Extract the [x, y] coordinate from the center of the cell holding the provided text.  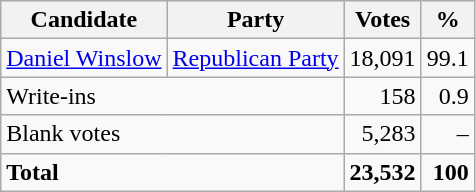
23,532 [382, 172]
Party [256, 20]
Daniel Winslow [84, 58]
– [448, 134]
% [448, 20]
Total [172, 172]
100 [448, 172]
158 [382, 96]
Republican Party [256, 58]
99.1 [448, 58]
Write-ins [172, 96]
Blank votes [172, 134]
18,091 [382, 58]
Votes [382, 20]
0.9 [448, 96]
5,283 [382, 134]
Candidate [84, 20]
